Return the (X, Y) coordinate for the center point of the cell that contains the specified text.  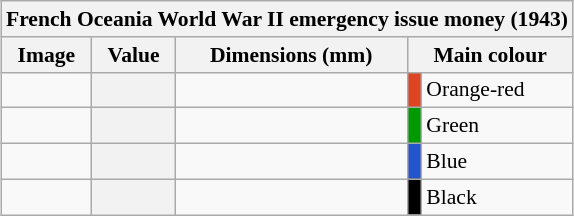
Orange-red (497, 90)
Blue (497, 161)
Image (46, 54)
Green (497, 126)
Dimensions (mm) (291, 54)
Black (497, 197)
French Oceania World War II emergency issue money (1943) (287, 19)
Main colour (490, 54)
Value (134, 54)
